Locate the cell with the specified text and output its [X, Y] center coordinate. 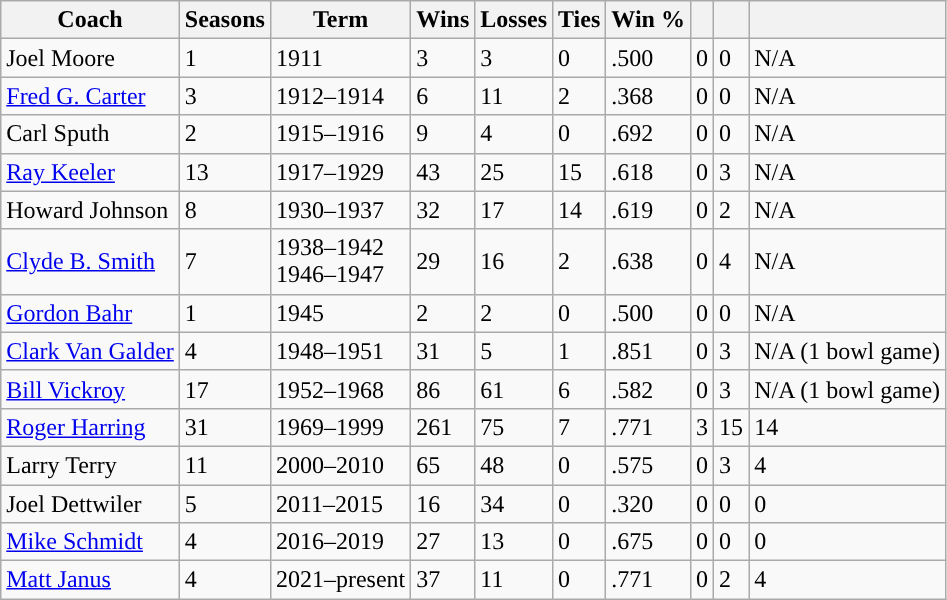
.619 [648, 210]
37 [443, 580]
Joel Dettwiler [90, 503]
Mike Schmidt [90, 542]
1917–1929 [340, 172]
1952–1968 [340, 389]
1911 [340, 58]
.851 [648, 351]
Carl Sputh [90, 134]
65 [443, 465]
.618 [648, 172]
Matt Janus [90, 580]
1930–1937 [340, 210]
2011–2015 [340, 503]
Gordon Bahr [90, 313]
29 [443, 262]
48 [514, 465]
Clark Van Galder [90, 351]
1948–1951 [340, 351]
Bill Vickroy [90, 389]
2000–2010 [340, 465]
Win % [648, 20]
Ties [580, 20]
2021–present [340, 580]
.638 [648, 262]
.368 [648, 96]
2016–2019 [340, 542]
Clyde B. Smith [90, 262]
.575 [648, 465]
1938–19421946–1947 [340, 262]
261 [443, 427]
1945 [340, 313]
Term [340, 20]
25 [514, 172]
27 [443, 542]
1915–1916 [340, 134]
Roger Harring [90, 427]
.320 [648, 503]
9 [443, 134]
43 [443, 172]
Ray Keeler [90, 172]
Wins [443, 20]
8 [224, 210]
Losses [514, 20]
Coach [90, 20]
Joel Moore [90, 58]
.582 [648, 389]
34 [514, 503]
1912–1914 [340, 96]
61 [514, 389]
1969–1999 [340, 427]
75 [514, 427]
Howard Johnson [90, 210]
.675 [648, 542]
32 [443, 210]
86 [443, 389]
.692 [648, 134]
Fred G. Carter [90, 96]
Larry Terry [90, 465]
Seasons [224, 20]
